Scan for the cell matching the given text and deliver its (X, Y) coordinate at center. 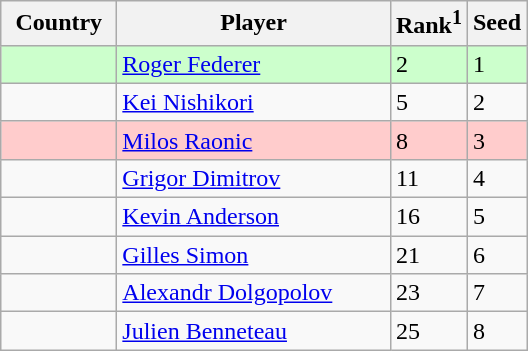
Roger Federer (254, 64)
7 (496, 293)
Kei Nishikori (254, 102)
Alexandr Dolgopolov (254, 293)
Grigor Dimitrov (254, 178)
Rank1 (428, 24)
16 (428, 217)
Gilles Simon (254, 255)
11 (428, 178)
Kevin Anderson (254, 217)
1 (496, 64)
23 (428, 293)
4 (496, 178)
21 (428, 255)
3 (496, 140)
Milos Raonic (254, 140)
Country (59, 24)
Player (254, 24)
25 (428, 331)
Seed (496, 24)
6 (496, 255)
Julien Benneteau (254, 331)
